From the cell containing the given text, extract its center point as [x, y] coordinate. 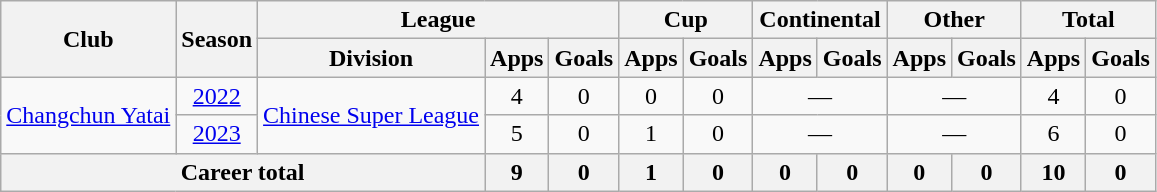
10 [1053, 172]
Career total [243, 172]
Chinese Super League [372, 115]
Continental [820, 20]
Club [88, 39]
Other [954, 20]
Total [1088, 20]
Season [217, 39]
League [438, 20]
2023 [217, 134]
Cup [686, 20]
9 [517, 172]
Changchun Yatai [88, 115]
5 [517, 134]
6 [1053, 134]
2022 [217, 96]
Division [372, 58]
